Return the (x, y) coordinate for the center point of the cell that contains the specified text.  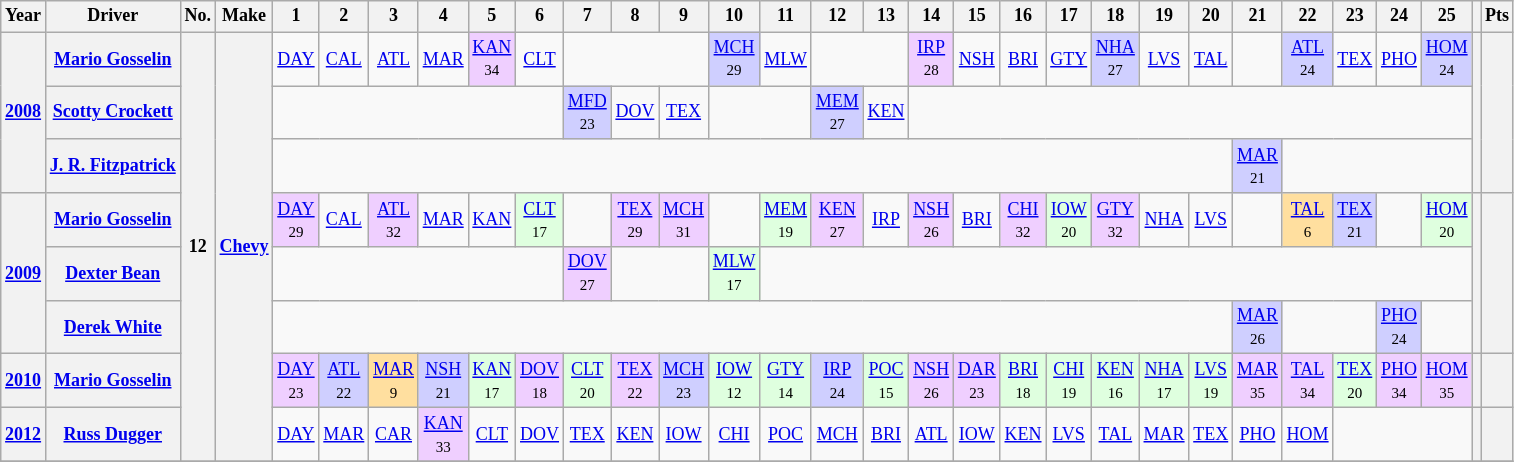
KEN16 (1116, 381)
ATL24 (1308, 59)
TAL6 (1308, 220)
24 (1400, 16)
KAN17 (492, 381)
IOW12 (734, 381)
CLT20 (587, 381)
BRI18 (1023, 381)
Russ Dugger (112, 435)
CHI32 (1023, 220)
HOM24 (1446, 59)
2009 (24, 274)
IRP (886, 220)
DOV18 (540, 381)
MEM19 (786, 220)
16 (1023, 16)
KAN (492, 220)
LVS19 (1211, 381)
MCH (837, 435)
25 (1446, 16)
MAR9 (394, 381)
MAR26 (1258, 327)
NSH (976, 59)
Driver (112, 16)
MCH23 (684, 381)
Dexter Bean (112, 274)
23 (1355, 16)
2 (344, 16)
IRP28 (932, 59)
MAR35 (1258, 381)
IOW20 (1069, 220)
19 (1164, 16)
8 (635, 16)
No. (198, 16)
22 (1308, 16)
3 (394, 16)
Scotty Crockett (112, 113)
13 (886, 16)
MLW17 (734, 274)
CHI19 (1069, 381)
1 (296, 16)
17 (1069, 16)
DAY23 (296, 381)
CHI (734, 435)
GTY (1069, 59)
PHO24 (1400, 327)
TEX20 (1355, 381)
15 (976, 16)
9 (684, 16)
CLT17 (540, 220)
DAR23 (976, 381)
MCH31 (684, 220)
5 (492, 16)
GTY32 (1116, 220)
DOV27 (587, 274)
KEN27 (837, 220)
4 (443, 16)
Derek White (112, 327)
7 (587, 16)
TEX29 (635, 220)
KAN34 (492, 59)
TEX21 (1355, 220)
POC15 (886, 381)
18 (1116, 16)
MLW (786, 59)
NHA17 (1164, 381)
TAL34 (1308, 381)
MCH29 (734, 59)
2008 (24, 112)
NHA27 (1116, 59)
2012 (24, 435)
NHA (1164, 220)
HOM20 (1446, 220)
Pts (1498, 16)
14 (932, 16)
2010 (24, 381)
IRP24 (837, 381)
MAR21 (1258, 166)
HOM (1308, 435)
POC (786, 435)
6 (540, 16)
11 (786, 16)
Make (244, 16)
CAR (394, 435)
MFD23 (587, 113)
NSH21 (443, 381)
21 (1258, 16)
GTY14 (786, 381)
10 (734, 16)
Chevy (244, 246)
20 (1211, 16)
TEX22 (635, 381)
DAY29 (296, 220)
PHO34 (1400, 381)
HOM35 (1446, 381)
J. R. Fitzpatrick (112, 166)
MEM27 (837, 113)
Year (24, 16)
ATL22 (344, 381)
ATL32 (394, 220)
KAN33 (443, 435)
